Return [x, y] of the center of cell containing provided text 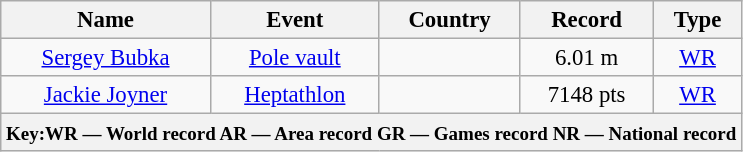
Event [294, 20]
Type [697, 20]
7148 pts [587, 95]
Key:WR — World record AR — Area record GR — Games record NR — National record [372, 133]
Record [587, 20]
Sergey Bubka [106, 58]
6.01 m [587, 58]
Name [106, 20]
Pole vault [294, 58]
Country [449, 20]
Heptathlon [294, 95]
Jackie Joyner [106, 95]
